Provide the [x, y] coordinate of the cell's center where the given text is located.  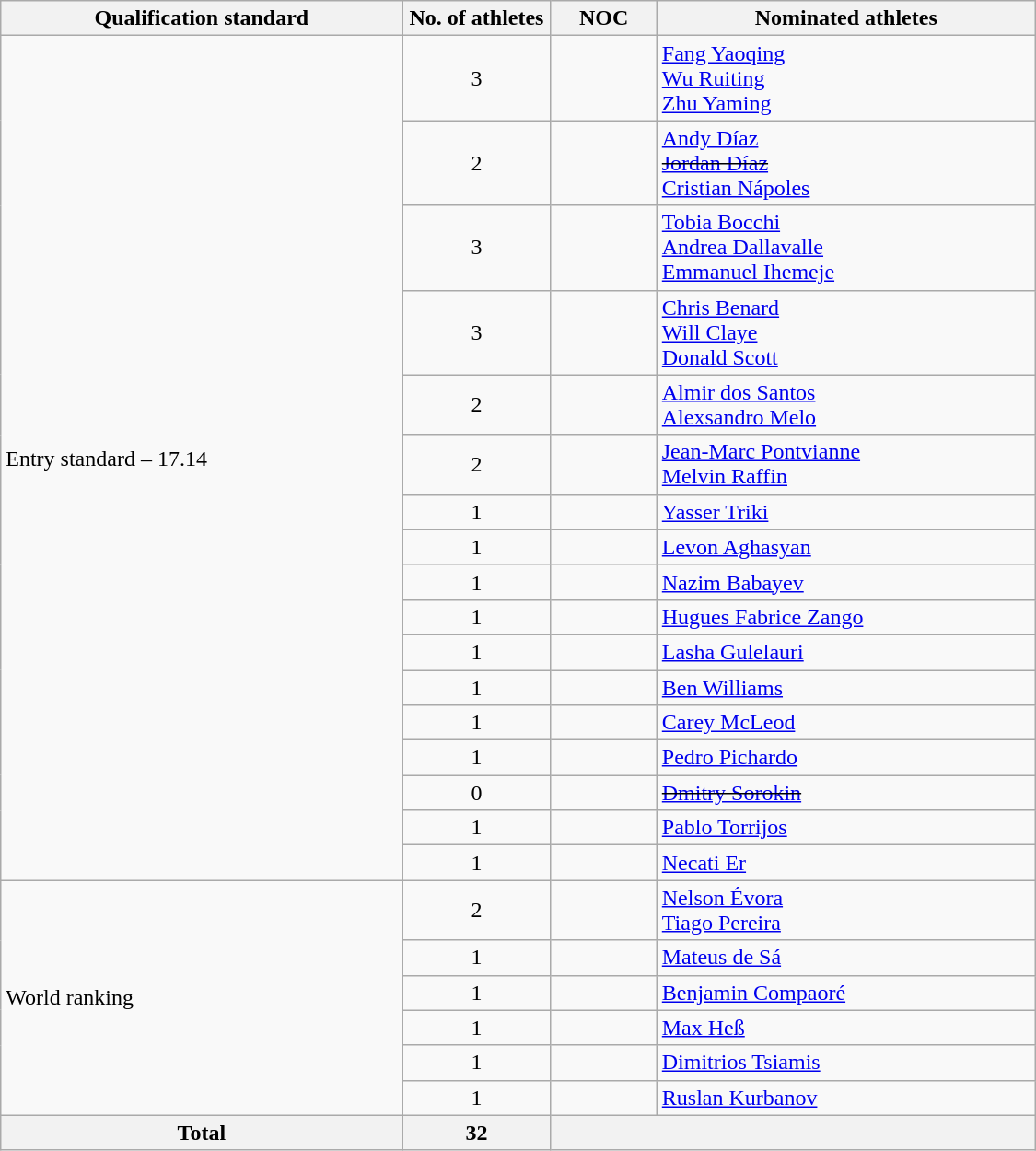
Ben Williams [845, 688]
Jean-Marc PontvianneMelvin Raffin [845, 464]
Tobia BocchiAndrea DallavalleEmmanuel Ihemeje [845, 248]
Dimitrios Tsiamis [845, 1063]
NOC [604, 18]
0 [477, 793]
32 [477, 1133]
Pedro Pichardo [845, 758]
No. of athletes [477, 18]
Chris BenardWill ClayeDonald Scott [845, 332]
Nelson ÉvoraTiago Pereira [845, 910]
Dmitry Sorokin [845, 793]
Andy DíazJordan DíazCristian Nápoles [845, 163]
Nominated athletes [845, 18]
Hugues Fabrice Zango [845, 617]
Entry standard – 17.14 [202, 459]
Nazim Babayev [845, 582]
Total [202, 1133]
Necati Er [845, 863]
Yasser Triki [845, 512]
Ruslan Kurbanov [845, 1098]
Carey McLeod [845, 723]
Mateus de Sá [845, 958]
Pablo Torrijos [845, 828]
Max Heß [845, 1028]
Lasha Gulelauri [845, 652]
Levon Aghasyan [845, 547]
Almir dos SantosAlexsandro Melo [845, 405]
Fang YaoqingWu RuitingZhu Yaming [845, 78]
World ranking [202, 998]
Qualification standard [202, 18]
Benjamin Compaoré [845, 993]
